Locate the cell with the specified text and output its [X, Y] center coordinate. 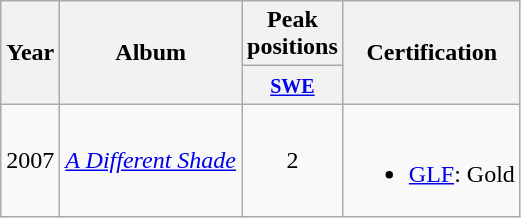
SWE [293, 85]
Certification [432, 52]
2 [293, 160]
Year [30, 52]
Album [151, 52]
2007 [30, 160]
Peak positions [293, 34]
A Different Shade [151, 160]
GLF: Gold [432, 160]
